Locate the cell with the specified text and output its [x, y] center coordinate. 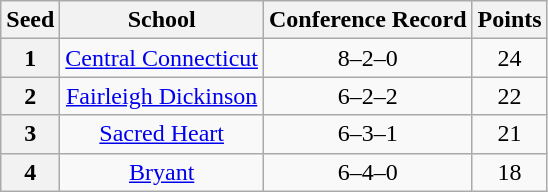
24 [510, 58]
4 [30, 172]
Conference Record [368, 20]
3 [30, 134]
6–4–0 [368, 172]
22 [510, 96]
Points [510, 20]
Fairleigh Dickinson [162, 96]
18 [510, 172]
Central Connecticut [162, 58]
School [162, 20]
1 [30, 58]
8–2–0 [368, 58]
Seed [30, 20]
6–3–1 [368, 134]
21 [510, 134]
6–2–2 [368, 96]
2 [30, 96]
Sacred Heart [162, 134]
Bryant [162, 172]
